From the cell containing the given text, extract its center point as [x, y] coordinate. 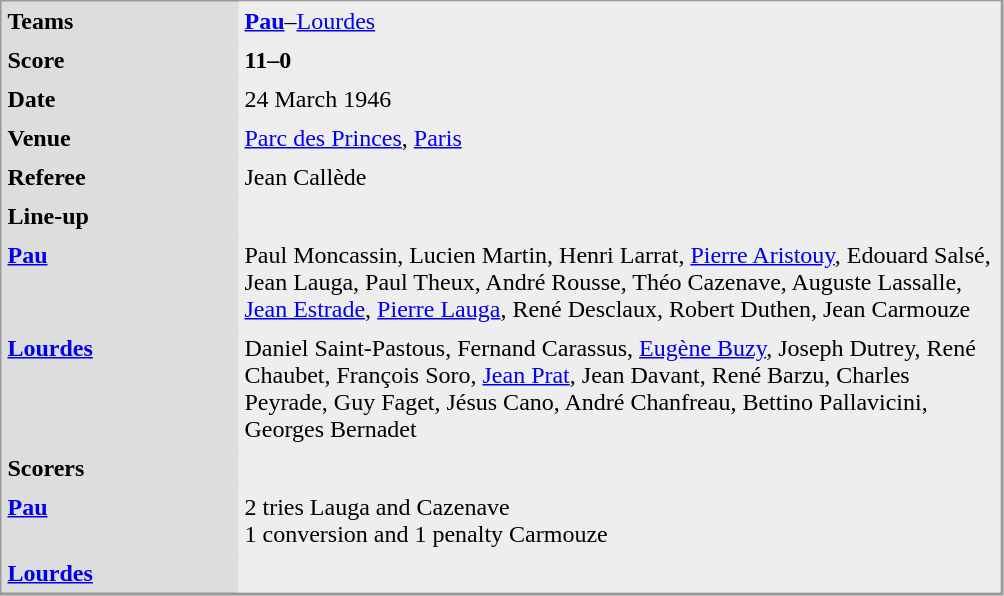
24 March 1946 [619, 100]
Date [120, 100]
Line-up [120, 216]
Pau–Lourdes [619, 22]
Parc des Princes, Paris [619, 138]
11–0 [619, 60]
Scorers [120, 468]
Referee [120, 178]
Teams [120, 22]
Score [120, 60]
Venue [120, 138]
Jean Callède [619, 178]
2 tries Lauga and Cazenave 1 conversion and 1 penalty Carmouze [619, 521]
